From the cell containing the given text, extract its center point as (x, y) coordinate. 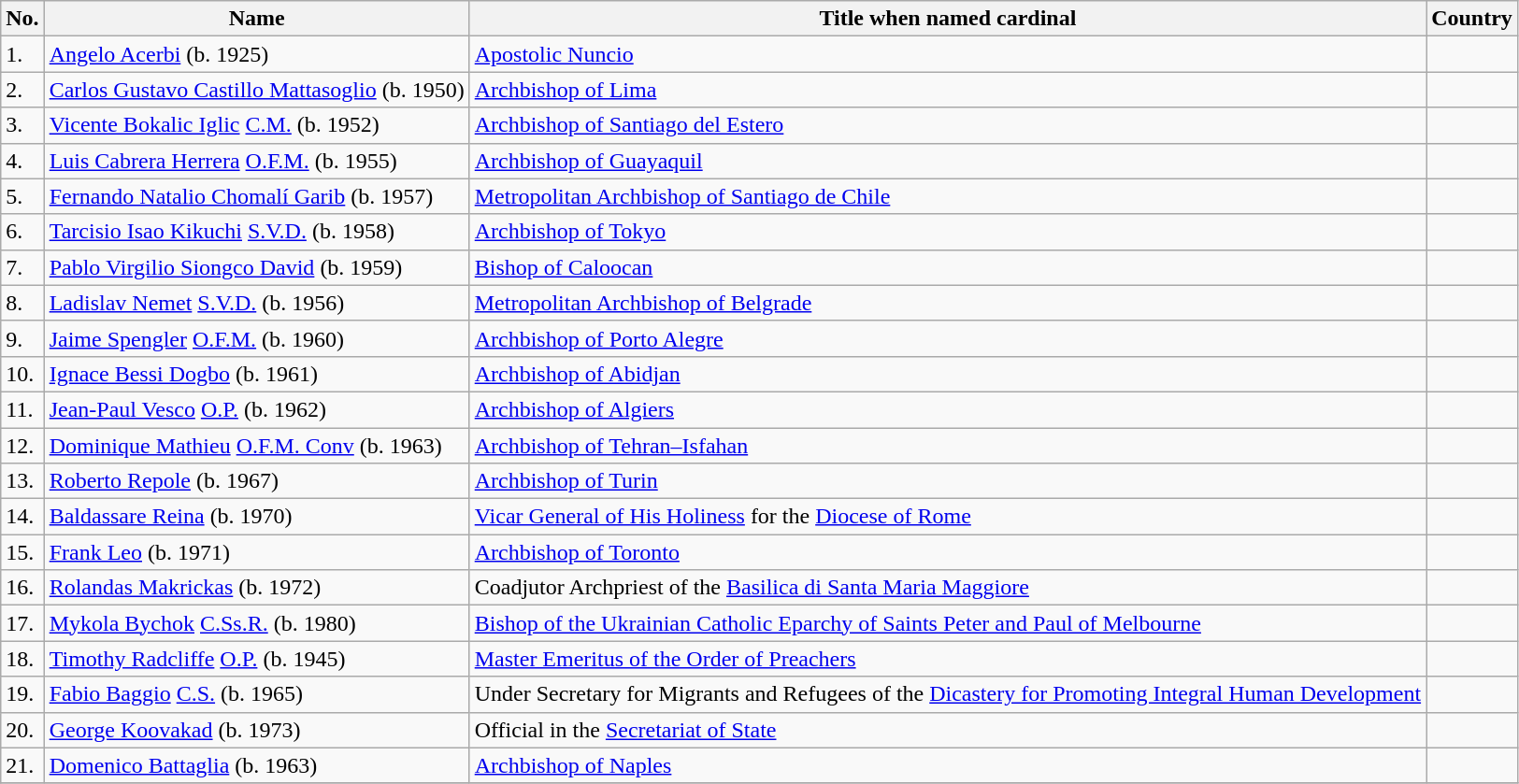
13. (22, 481)
Fernando Natalio Chomalí Garib (b. 1957) (256, 196)
14. (22, 517)
Coadjutor Archpriest of the Basilica di Santa Maria Maggiore (948, 588)
11. (22, 409)
No. (22, 19)
2. (22, 90)
Rolandas Makrickas (b. 1972) (256, 588)
George Koovakad (b. 1973) (256, 730)
Carlos Gustavo Castillo Mattasoglio (b. 1950) (256, 90)
Country (1472, 19)
6. (22, 232)
Apostolic Nuncio (948, 54)
Bishop of the Ukrainian Catholic Eparchy of Saints Peter and Paul of Melbourne (948, 623)
Archbishop of Tokyo (948, 232)
Frank Leo (b. 1971) (256, 552)
4. (22, 161)
Archbishop of Guayaquil (948, 161)
Dominique Mathieu O.F.M. Conv (b. 1963) (256, 446)
Title when named cardinal (948, 19)
Vicar General of His Holiness for the Diocese of Rome (948, 517)
5. (22, 196)
Metropolitan Archbishop of Santiago de Chile (948, 196)
Domenico Battaglia (b. 1963) (256, 765)
Name (256, 19)
Archbishop of Algiers (948, 409)
21. (22, 765)
Archbishop of Santiago del Estero (948, 125)
Mykola Bychok C.Ss.R. (b. 1980) (256, 623)
Archbishop of Naples (948, 765)
Tarcisio Isao Kikuchi S.V.D. (b. 1958) (256, 232)
18. (22, 659)
Ignace Bessi Dogbo (b. 1961) (256, 374)
Angelo Acerbi (b. 1925) (256, 54)
Vicente Bokalic Iglic C.M. (b. 1952) (256, 125)
16. (22, 588)
Official in the Secretariat of State (948, 730)
Metropolitan Archbishop of Belgrade (948, 303)
Bishop of Caloocan (948, 267)
12. (22, 446)
8. (22, 303)
10. (22, 374)
Archbishop of Turin (948, 481)
Roberto Repole (b. 1967) (256, 481)
19. (22, 694)
15. (22, 552)
Jean-Paul Vesco O.P. (b. 1962) (256, 409)
20. (22, 730)
Archbishop of Lima (948, 90)
Master Emeritus of the Order of Preachers (948, 659)
Archbishop of Abidjan (948, 374)
Jaime Spengler O.F.M. (b. 1960) (256, 338)
1. (22, 54)
17. (22, 623)
Luis Cabrera Herrera O.F.M. (b. 1955) (256, 161)
Pablo Virgilio Siongco David (b. 1959) (256, 267)
Under Secretary for Migrants and Refugees of the Dicastery for Promoting Integral Human Development (948, 694)
Baldassare Reina (b. 1970) (256, 517)
Timothy Radcliffe O.P. (b. 1945) (256, 659)
7. (22, 267)
Archbishop of Porto Alegre (948, 338)
Fabio Baggio C.S. (b. 1965) (256, 694)
Archbishop of Tehran–Isfahan (948, 446)
9. (22, 338)
Archbishop of Toronto (948, 552)
Ladislav Nemet S.V.D. (b. 1956) (256, 303)
3. (22, 125)
